Pinpoint the cell where the given text exists, returning its (X, Y) midpoint coordinate. 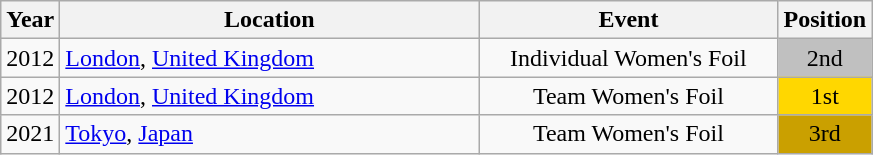
Location (270, 20)
Position (825, 20)
3rd (825, 134)
2nd (825, 58)
Tokyo, Japan (270, 134)
Year (30, 20)
2021 (30, 134)
Event (628, 20)
Individual Women's Foil (628, 58)
1st (825, 96)
